Pinpoint the cell where the given text exists, returning its (X, Y) midpoint coordinate. 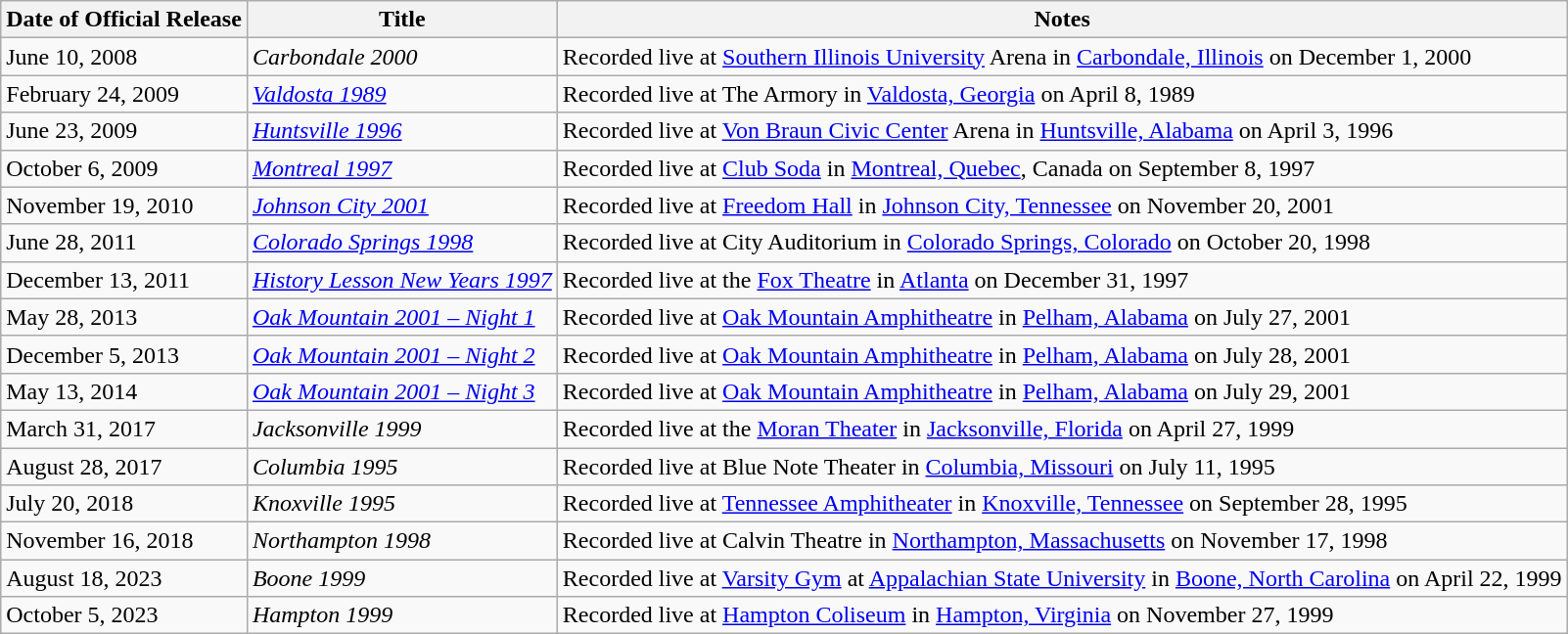
Date of Official Release (124, 20)
Carbondale 2000 (401, 57)
Northampton 1998 (401, 541)
May 13, 2014 (124, 391)
July 20, 2018 (124, 504)
October 5, 2023 (124, 615)
Knoxville 1995 (401, 504)
November 16, 2018 (124, 541)
Valdosta 1989 (401, 94)
Recorded live at Oak Mountain Amphitheatre in Pelham, Alabama on July 27, 2001 (1062, 317)
December 13, 2011 (124, 280)
Johnson City 2001 (401, 205)
June 28, 2011 (124, 243)
Recorded live at The Armory in Valdosta, Georgia on April 8, 1989 (1062, 94)
October 6, 2009 (124, 168)
Oak Mountain 2001 – Night 3 (401, 391)
Oak Mountain 2001 – Night 2 (401, 354)
Boone 1999 (401, 578)
June 10, 2008 (124, 57)
Recorded live at Hampton Coliseum in Hampton, Virginia on November 27, 1999 (1062, 615)
Hampton 1999 (401, 615)
November 19, 2010 (124, 205)
Huntsville 1996 (401, 131)
Recorded live at the Fox Theatre in Atlanta on December 31, 1997 (1062, 280)
Title (401, 20)
Recorded live at City Auditorium in Colorado Springs, Colorado on October 20, 1998 (1062, 243)
Columbia 1995 (401, 467)
Recorded live at Von Braun Civic Center Arena in Huntsville, Alabama on April 3, 1996 (1062, 131)
Recorded live at Varsity Gym at Appalachian State University in Boone, North Carolina on April 22, 1999 (1062, 578)
August 18, 2023 (124, 578)
June 23, 2009 (124, 131)
Recorded live at the Moran Theater in Jacksonville, Florida on April 27, 1999 (1062, 429)
Recorded live at Calvin Theatre in Northampton, Massachusetts on November 17, 1998 (1062, 541)
May 28, 2013 (124, 317)
Recorded live at Club Soda in Montreal, Quebec, Canada on September 8, 1997 (1062, 168)
Oak Mountain 2001 – Night 1 (401, 317)
Recorded live at Freedom Hall in Johnson City, Tennessee on November 20, 2001 (1062, 205)
Colorado Springs 1998 (401, 243)
Recorded live at Tennessee Amphitheater in Knoxville, Tennessee on September 28, 1995 (1062, 504)
Montreal 1997 (401, 168)
Jacksonville 1999 (401, 429)
Recorded live at Southern Illinois University Arena in Carbondale, Illinois on December 1, 2000 (1062, 57)
August 28, 2017 (124, 467)
February 24, 2009 (124, 94)
March 31, 2017 (124, 429)
Recorded live at Oak Mountain Amphitheatre in Pelham, Alabama on July 28, 2001 (1062, 354)
Recorded live at Blue Note Theater in Columbia, Missouri on July 11, 1995 (1062, 467)
Recorded live at Oak Mountain Amphitheatre in Pelham, Alabama on July 29, 2001 (1062, 391)
December 5, 2013 (124, 354)
History Lesson New Years 1997 (401, 280)
Notes (1062, 20)
